Locate the cell with the specified text and output its [x, y] center coordinate. 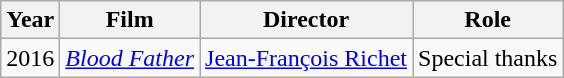
Year [30, 20]
Film [130, 20]
Role [488, 20]
Special thanks [488, 58]
2016 [30, 58]
Director [306, 20]
Jean-François Richet [306, 58]
Blood Father [130, 58]
